Pinpoint the cell where the given text exists, returning its (x, y) midpoint coordinate. 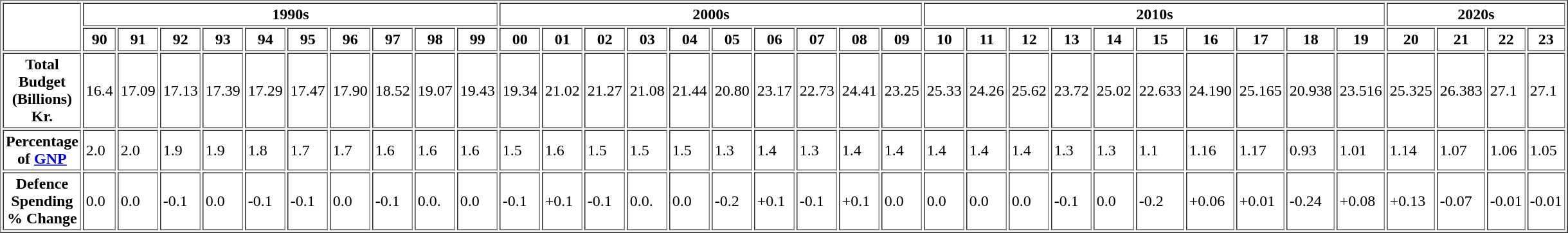
21.02 (562, 90)
04 (689, 40)
09 (901, 40)
1.14 (1410, 150)
11 (986, 40)
90 (99, 40)
Percentage of GNP (42, 150)
2020s (1476, 14)
00 (519, 40)
06 (774, 40)
Total Budget (Billions) Kr. (42, 90)
20.80 (732, 90)
94 (265, 40)
05 (732, 40)
19 (1360, 40)
24.26 (986, 90)
1990s (291, 14)
17.47 (307, 90)
0.93 (1310, 150)
2010s (1155, 14)
1.16 (1210, 150)
24.41 (859, 90)
22 (1506, 40)
21 (1461, 40)
1.01 (1360, 150)
22.633 (1160, 90)
1.17 (1260, 150)
25.165 (1260, 90)
96 (350, 40)
97 (392, 40)
22.73 (816, 90)
23.516 (1360, 90)
2000s (711, 14)
14 (1113, 40)
1.8 (265, 150)
01 (562, 40)
19.34 (519, 90)
16 (1210, 40)
24.190 (1210, 90)
+0.01 (1260, 201)
12 (1029, 40)
+0.06 (1210, 201)
17.13 (180, 90)
93 (222, 40)
26.383 (1461, 90)
21.27 (604, 90)
17 (1260, 40)
17.09 (138, 90)
19.43 (477, 90)
-0.07 (1461, 201)
08 (859, 40)
23.72 (1071, 90)
19.07 (435, 90)
10 (944, 40)
92 (180, 40)
1.05 (1545, 150)
98 (435, 40)
02 (604, 40)
1.06 (1506, 150)
-0.24 (1310, 201)
+0.13 (1410, 201)
20 (1410, 40)
1.1 (1160, 150)
07 (816, 40)
18 (1310, 40)
25.62 (1029, 90)
23 (1545, 40)
21.08 (647, 90)
99 (477, 40)
25.02 (1113, 90)
21.44 (689, 90)
16.4 (99, 90)
17.39 (222, 90)
Defence Spending % Change (42, 201)
23.17 (774, 90)
95 (307, 40)
91 (138, 40)
25.325 (1410, 90)
17.90 (350, 90)
+0.08 (1360, 201)
15 (1160, 40)
18.52 (392, 90)
25.33 (944, 90)
20.938 (1310, 90)
1.07 (1461, 150)
13 (1071, 40)
17.29 (265, 90)
03 (647, 40)
23.25 (901, 90)
